Scan for the cell matching the given text and deliver its (x, y) coordinate at center. 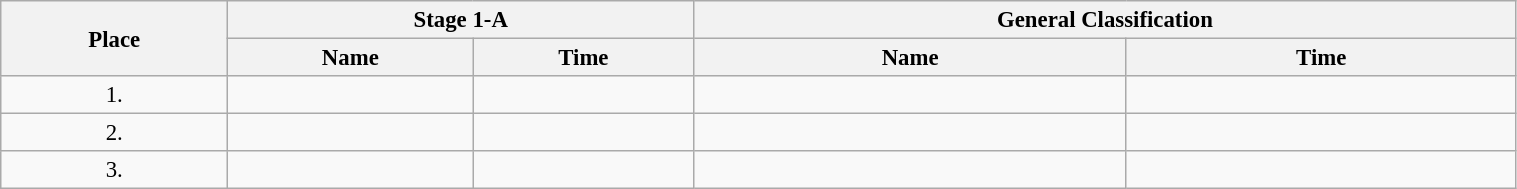
3. (114, 170)
General Classification (1105, 20)
2. (114, 133)
Place (114, 38)
1. (114, 95)
Stage 1-A (461, 20)
